Identify which cell holds the provided text, then report its (x, y) central coordinate. 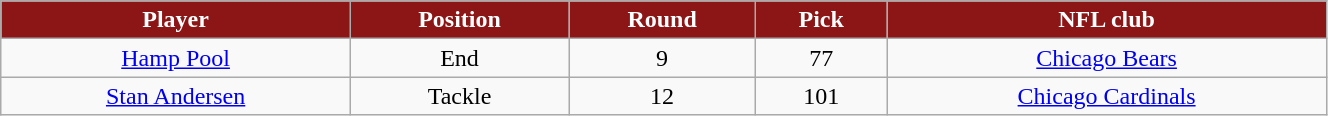
Position (459, 20)
Round (662, 20)
77 (822, 58)
Pick (822, 20)
12 (662, 96)
Chicago Bears (1107, 58)
NFL club (1107, 20)
Hamp Pool (176, 58)
End (459, 58)
9 (662, 58)
Tackle (459, 96)
Chicago Cardinals (1107, 96)
101 (822, 96)
Player (176, 20)
Stan Andersen (176, 96)
